Detect which cell encompasses the target text, then output its (x, y) center coordinate. 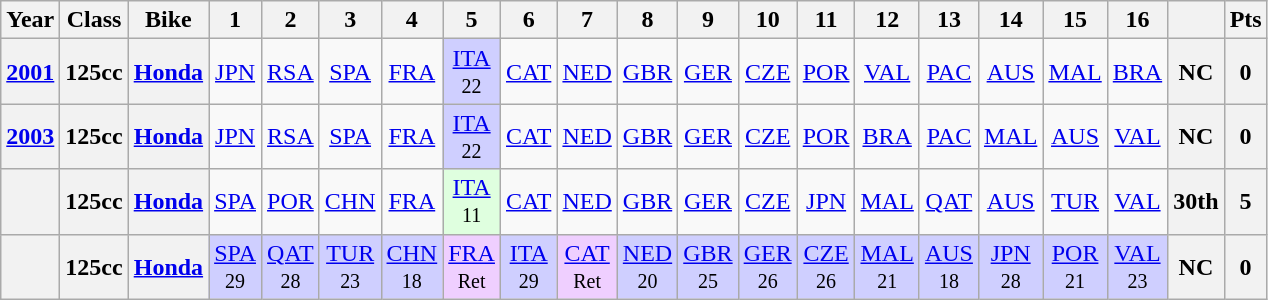
Pts (1246, 20)
1 (236, 20)
Class (94, 20)
VAL23 (1137, 266)
NED20 (647, 266)
ITA29 (528, 266)
TUR (1075, 202)
3 (350, 20)
9 (708, 20)
Bike (168, 20)
GER26 (768, 266)
11 (826, 20)
CHN18 (412, 266)
2 (291, 20)
MAL21 (887, 266)
JPN28 (1010, 266)
8 (647, 20)
4 (412, 20)
Year (30, 20)
15 (1075, 20)
13 (948, 20)
30th (1196, 202)
12 (887, 20)
ITA11 (472, 202)
2001 (30, 72)
7 (587, 20)
GBR25 (708, 266)
POR21 (1075, 266)
FRARet (472, 266)
10 (768, 20)
6 (528, 20)
14 (1010, 20)
CATRet (587, 266)
SPA29 (236, 266)
2003 (30, 136)
16 (1137, 20)
CHN (350, 202)
TUR23 (350, 266)
CZE26 (826, 266)
AUS18 (948, 266)
QAT (948, 202)
QAT28 (291, 266)
